Scan for the cell matching the given text and deliver its [x, y] coordinate at center. 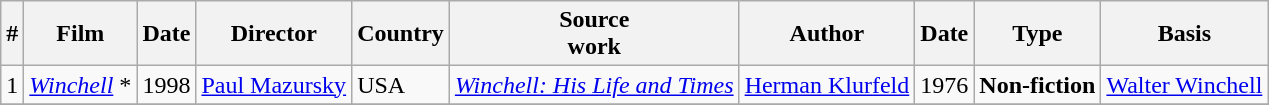
Herman Klurfeld [827, 85]
Walter Winchell [1184, 85]
Director [274, 34]
USA [401, 85]
1998 [166, 85]
Sourcework [594, 34]
Winchell: His Life and Times [594, 85]
Non-fiction [1038, 85]
Winchell * [80, 85]
Country [401, 34]
Film [80, 34]
Author [827, 34]
# [12, 34]
1976 [944, 85]
1 [12, 85]
Basis [1184, 34]
Paul Mazursky [274, 85]
Type [1038, 34]
